Scan for the cell matching the given text and deliver its (X, Y) coordinate at center. 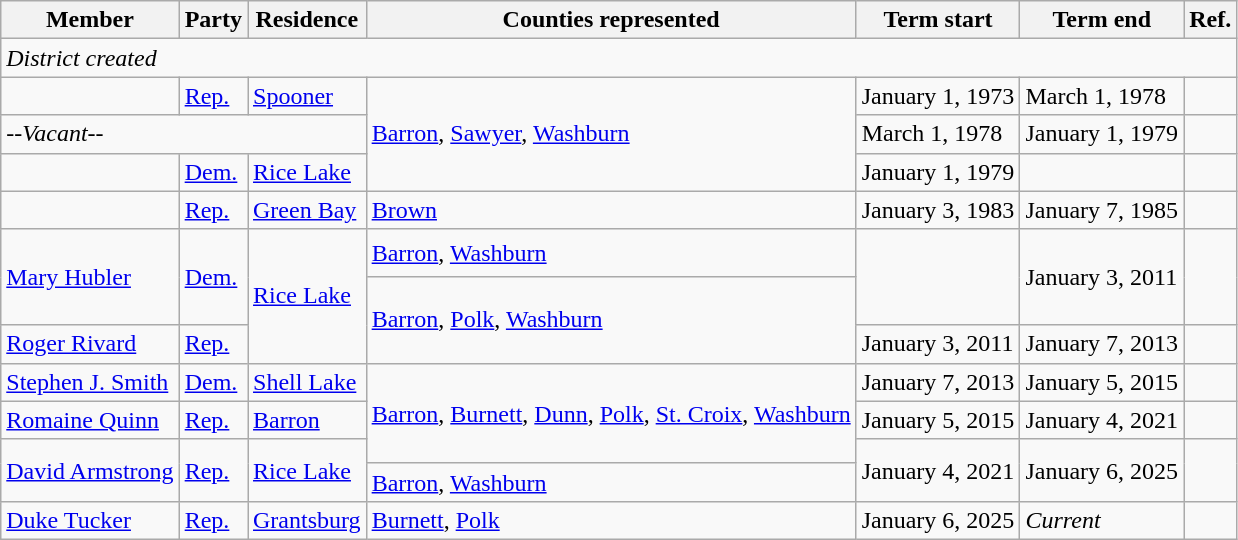
District created (619, 58)
January 1, 1973 (938, 96)
Burnett, Polk (611, 520)
Stephen J. Smith (90, 382)
Party (213, 20)
Counties represented (611, 20)
--Vacant-- (184, 134)
Romaine Quinn (90, 420)
Residence (308, 20)
Spooner (308, 96)
Term start (938, 20)
Green Bay (308, 210)
Mary Hubler (90, 277)
Ref. (1210, 20)
David Armstrong (90, 470)
Barron (308, 420)
Brown (611, 210)
Duke Tucker (90, 520)
Barron, Sawyer, Washburn (611, 134)
Barron, Burnett, Dunn, Polk, St. Croix, Washburn (611, 413)
Current (1102, 520)
January 3, 1983 (938, 210)
January 7, 1985 (1102, 210)
Shell Lake (308, 382)
Term end (1102, 20)
Barron, Polk, Washburn (611, 320)
Member (90, 20)
Roger Rivard (90, 344)
Grantsburg (308, 520)
